Find where the given text appears and provide that cell's center as (x, y) coordinate. 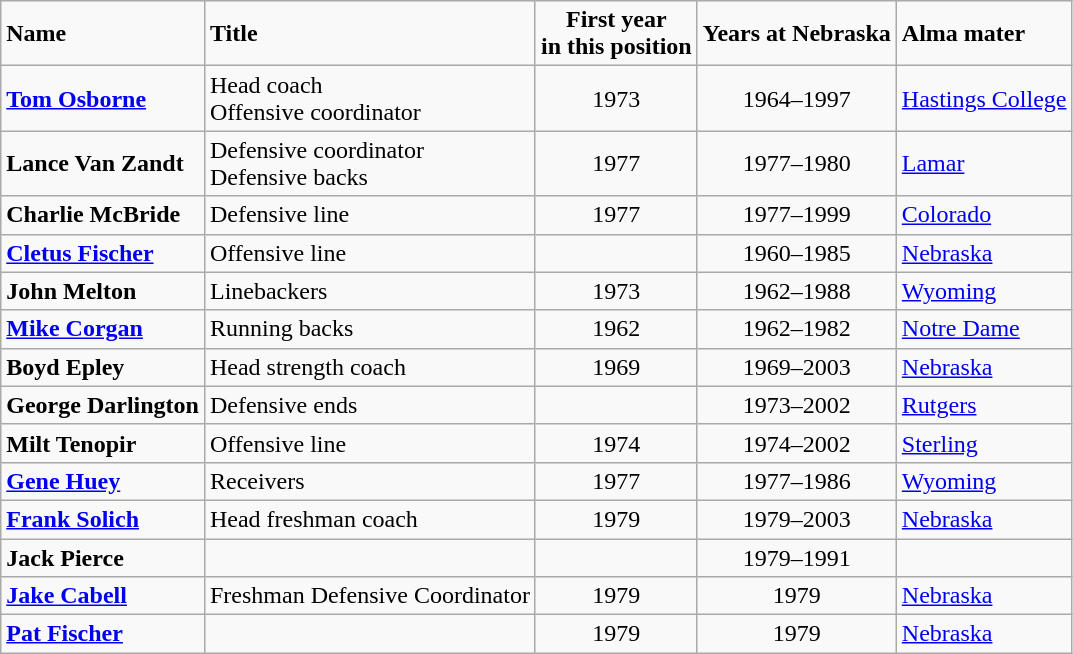
1977–1986 (796, 481)
Linebackers (370, 291)
1962–1988 (796, 291)
George Darlington (103, 405)
Name (103, 34)
Years at Nebraska (796, 34)
Jake Cabell (103, 596)
1969 (616, 367)
John Melton (103, 291)
First yearin this position (616, 34)
1979–1991 (796, 557)
Pat Fischer (103, 634)
1962–1982 (796, 329)
Gene Huey (103, 481)
Boyd Epley (103, 367)
1974–2002 (796, 443)
Mike Corgan (103, 329)
Hastings College (984, 98)
Defensive coordinatorDefensive backs (370, 164)
Charlie McBride (103, 215)
1977–1980 (796, 164)
Lance Van Zandt (103, 164)
Frank Solich (103, 519)
Jack Pierce (103, 557)
Title (370, 34)
Colorado (984, 215)
1962 (616, 329)
1969–2003 (796, 367)
Sterling (984, 443)
1979–2003 (796, 519)
Head freshman coach (370, 519)
1964–1997 (796, 98)
Defensive line (370, 215)
Cletus Fischer (103, 253)
Notre Dame (984, 329)
Freshman Defensive Coordinator (370, 596)
1960–1985 (796, 253)
Head coachOffensive coordinator (370, 98)
Rutgers (984, 405)
Receivers (370, 481)
1974 (616, 443)
1977–1999 (796, 215)
1973–2002 (796, 405)
Head strength coach (370, 367)
Defensive ends (370, 405)
Milt Tenopir (103, 443)
Tom Osborne (103, 98)
Alma mater (984, 34)
Running backs (370, 329)
Lamar (984, 164)
